Pinpoint the cell where the given text exists, returning its (x, y) midpoint coordinate. 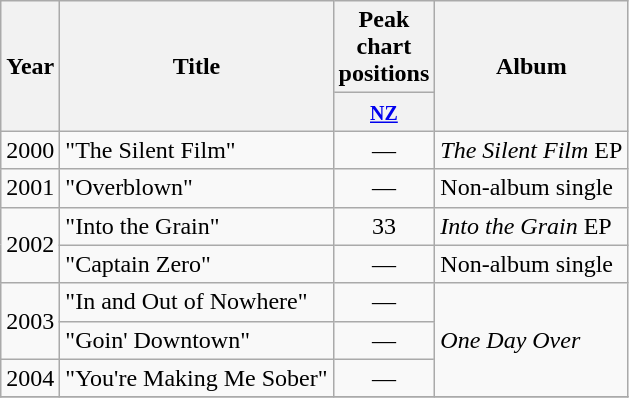
NZ (384, 112)
"Overblown" (196, 188)
2000 (30, 150)
Title (196, 66)
"You're Making Me Sober" (196, 378)
2001 (30, 188)
"Captain Zero" (196, 264)
Into the Grain EP (532, 226)
2002 (30, 245)
2003 (30, 321)
The Silent Film EP (532, 150)
One Day Over (532, 340)
Peak chart positions (384, 47)
Year (30, 66)
33 (384, 226)
"Goin' Downtown" (196, 340)
2004 (30, 378)
Album (532, 66)
"In and Out of Nowhere" (196, 302)
"The Silent Film" (196, 150)
"Into the Grain" (196, 226)
